Locate the cell with the specified text and output its (X, Y) center coordinate. 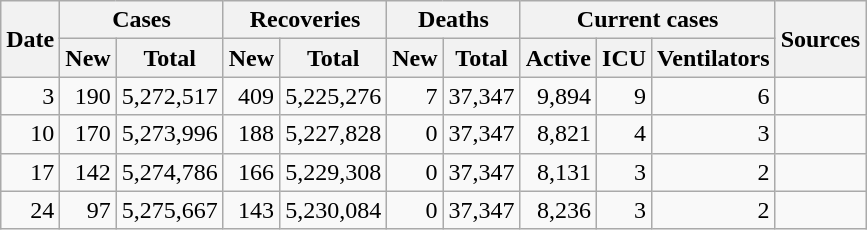
4 (624, 134)
Cases (142, 20)
5,273,996 (170, 134)
Date (30, 39)
166 (251, 172)
Current cases (648, 20)
Sources (820, 39)
5,274,786 (170, 172)
24 (30, 210)
ICU (624, 58)
188 (251, 134)
5,272,517 (170, 96)
8,821 (558, 134)
Active (558, 58)
6 (714, 96)
5,230,084 (334, 210)
5,227,828 (334, 134)
143 (251, 210)
17 (30, 172)
Ventilators (714, 58)
9 (624, 96)
170 (88, 134)
8,236 (558, 210)
Recoveries (304, 20)
5,229,308 (334, 172)
9,894 (558, 96)
8,131 (558, 172)
7 (415, 96)
10 (30, 134)
190 (88, 96)
5,225,276 (334, 96)
97 (88, 210)
142 (88, 172)
5,275,667 (170, 210)
409 (251, 96)
Deaths (454, 20)
